Pinpoint the cell where the given text exists, returning its [x, y] midpoint coordinate. 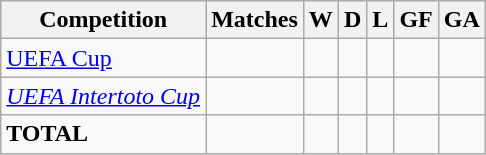
TOTAL [104, 134]
W [320, 20]
D [352, 20]
L [380, 20]
Matches [255, 20]
UEFA Cup [104, 58]
GF [416, 20]
UEFA Intertoto Cup [104, 96]
Competition [104, 20]
GA [462, 20]
